Extract the (X, Y) coordinate from the center of the cell holding the provided text.  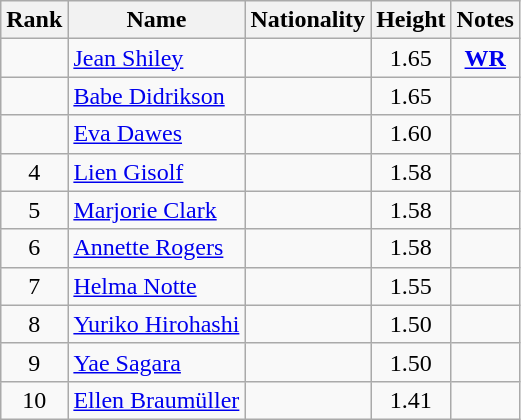
Marjorie Clark (156, 210)
9 (34, 362)
Nationality (308, 20)
Eva Dawes (156, 134)
Lien Gisolf (156, 172)
Helma Notte (156, 286)
Annette Rogers (156, 248)
Notes (485, 20)
5 (34, 210)
Height (411, 20)
Rank (34, 20)
10 (34, 400)
1.41 (411, 400)
Yuriko Hirohashi (156, 324)
4 (34, 172)
Babe Didrikson (156, 96)
1.55 (411, 286)
Yae Sagara (156, 362)
7 (34, 286)
6 (34, 248)
WR (485, 58)
8 (34, 324)
1.60 (411, 134)
Jean Shiley (156, 58)
Ellen Braumüller (156, 400)
Name (156, 20)
